From the cell containing the given text, extract its center point as (X, Y) coordinate. 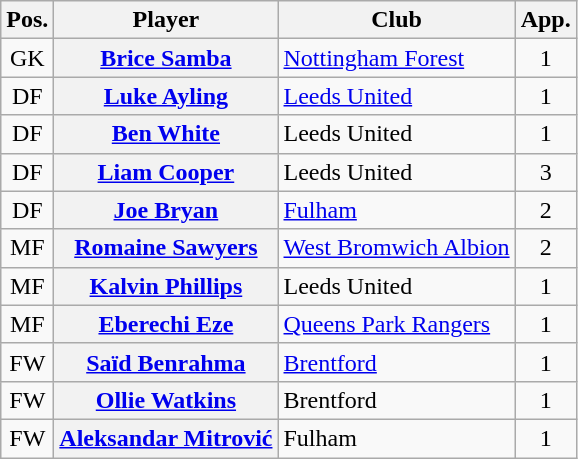
Joe Bryan (166, 210)
Club (396, 20)
Liam Cooper (166, 172)
GK (28, 58)
Romaine Sawyers (166, 248)
Player (166, 20)
Kalvin Phillips (166, 286)
Luke Ayling (166, 96)
Saïd Benrahma (166, 362)
3 (546, 172)
Nottingham Forest (396, 58)
West Bromwich Albion (396, 248)
Ollie Watkins (166, 400)
Eberechi Eze (166, 324)
App. (546, 20)
Brice Samba (166, 58)
Queens Park Rangers (396, 324)
Aleksandar Mitrović (166, 438)
Pos. (28, 20)
Ben White (166, 134)
